Provide the [x, y] coordinate of the cell's center where the given text is located.  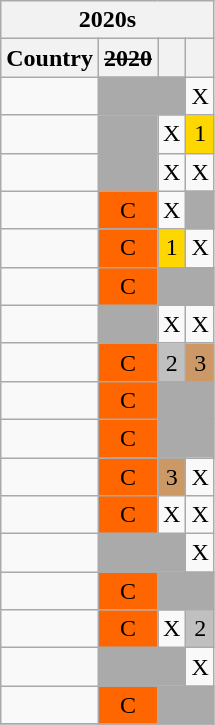
2020s [108, 20]
Country [50, 58]
2020 [128, 58]
